Identify which cell holds the provided text, then report its (x, y) central coordinate. 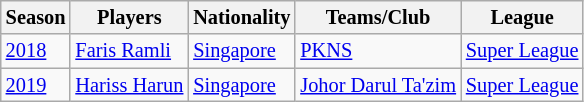
Players (129, 17)
League (522, 17)
Faris Ramli (129, 51)
2018 (36, 51)
2019 (36, 85)
Season (36, 17)
Hariss Harun (129, 85)
Johor Darul Ta'zim (378, 85)
Teams/Club (378, 17)
PKNS (378, 51)
Nationality (242, 17)
